For the text-containing cell, return its midpoint in [x, y] coordinate format. 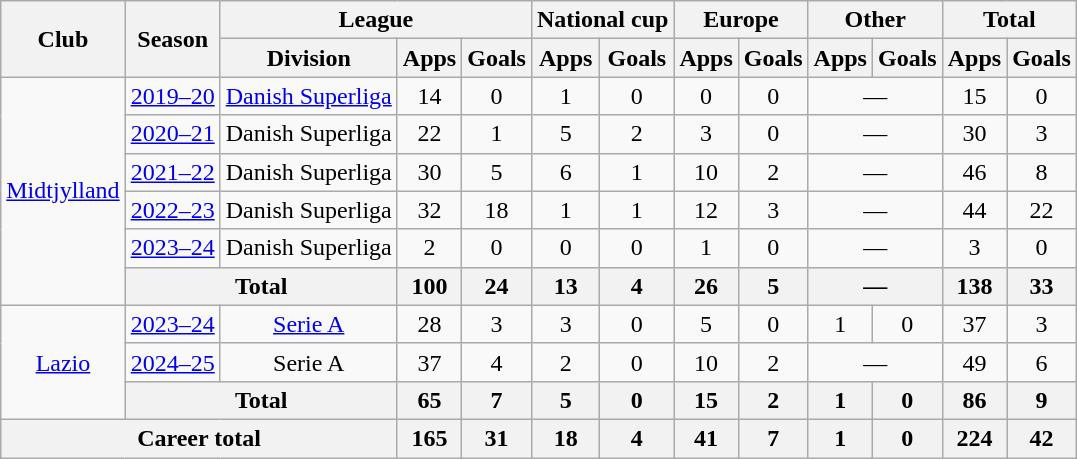
14 [429, 96]
Other [875, 20]
Midtjylland [63, 191]
100 [429, 286]
224 [974, 438]
42 [1042, 438]
33 [1042, 286]
28 [429, 324]
National cup [602, 20]
13 [565, 286]
2022–23 [172, 210]
8 [1042, 172]
Division [308, 58]
Season [172, 39]
46 [974, 172]
2024–25 [172, 362]
138 [974, 286]
League [376, 20]
Lazio [63, 362]
31 [497, 438]
32 [429, 210]
86 [974, 400]
2019–20 [172, 96]
44 [974, 210]
Career total [200, 438]
2020–21 [172, 134]
Europe [741, 20]
165 [429, 438]
24 [497, 286]
Club [63, 39]
2021–22 [172, 172]
49 [974, 362]
65 [429, 400]
9 [1042, 400]
12 [706, 210]
26 [706, 286]
41 [706, 438]
